Identify which cell holds the provided text, then report its [x, y] central coordinate. 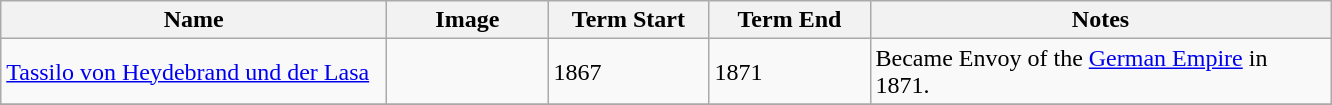
Tassilo von Heydebrand und der Lasa [194, 72]
1871 [790, 72]
Became Envoy of the German Empire in 1871. [1100, 72]
Name [194, 20]
Image [468, 20]
Term Start [628, 20]
Notes [1100, 20]
Term End [790, 20]
1867 [628, 72]
